Provide the (x, y) coordinate of the cell's center where the given text is located.  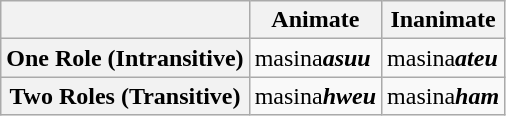
Two Roles (Transitive) (125, 96)
Inanimate (444, 20)
masinahweu (315, 96)
masinaasuu (315, 58)
masinaham (444, 96)
One Role (Intransitive) (125, 58)
masinaateu (444, 58)
Animate (315, 20)
